Find where the given text appears and provide that cell's center as (X, Y) coordinate. 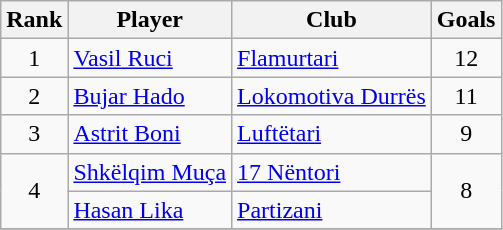
2 (34, 96)
Hasan Lika (150, 210)
Vasil Ruci (150, 58)
3 (34, 134)
Flamurtari (332, 58)
1 (34, 58)
4 (34, 191)
Shkëlqim Muça (150, 172)
Goals (466, 20)
8 (466, 191)
17 Nëntori (332, 172)
Club (332, 20)
Bujar Hado (150, 96)
12 (466, 58)
Astrit Boni (150, 134)
9 (466, 134)
Partizani (332, 210)
Player (150, 20)
11 (466, 96)
Rank (34, 20)
Luftëtari (332, 134)
Lokomotiva Durrës (332, 96)
